Identify which cell holds the provided text, then report its [x, y] central coordinate. 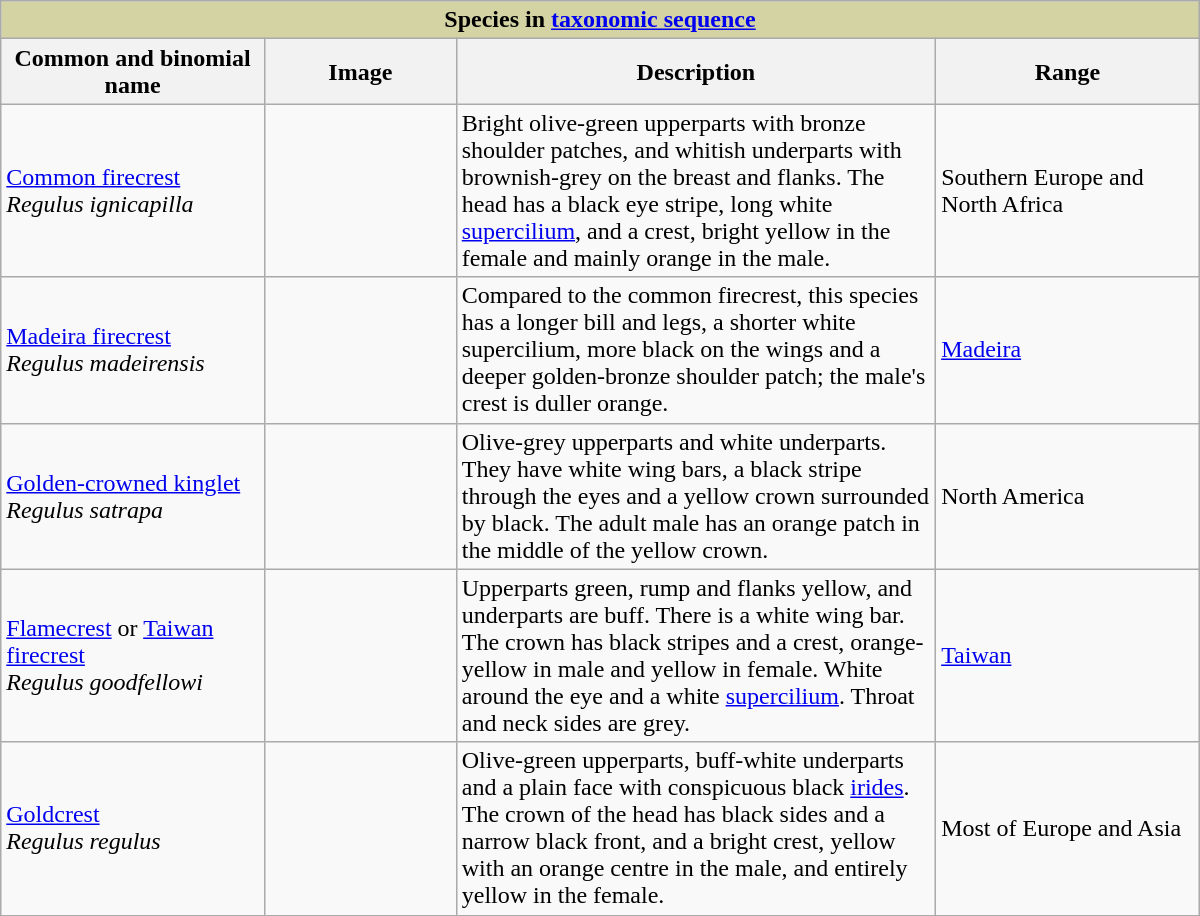
Species in taxonomic sequence [600, 20]
Range [1068, 72]
Madeira [1068, 350]
Common and binomial name [133, 72]
Southern Europe and North Africa [1068, 190]
Golden-crowned kingletRegulus satrapa [133, 496]
Image [360, 72]
Common firecrestRegulus ignicapilla [133, 190]
GoldcrestRegulus regulus [133, 828]
Description [696, 72]
Most of Europe and Asia [1068, 828]
North America [1068, 496]
Madeira firecrestRegulus madeirensis [133, 350]
Taiwan [1068, 656]
Flamecrest or Taiwan firecrestRegulus goodfellowi [133, 656]
